Detect which cell encompasses the target text, then output its (X, Y) center coordinate. 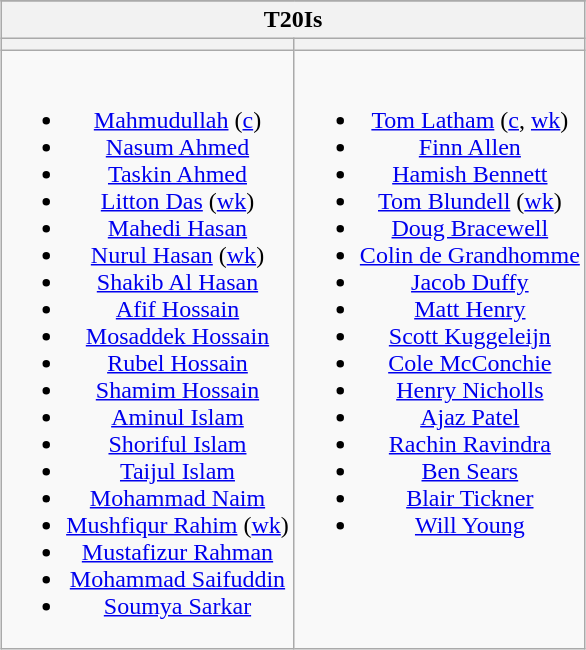
T20Is (294, 20)
